Find where the given text appears and provide that cell's center as [X, Y] coordinate. 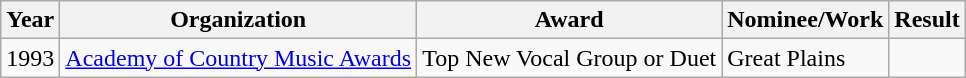
Nominee/Work [806, 20]
Organization [238, 20]
Award [570, 20]
Great Plains [806, 58]
Result [927, 20]
1993 [30, 58]
Year [30, 20]
Top New Vocal Group or Duet [570, 58]
Academy of Country Music Awards [238, 58]
